Pinpoint the cell where the given text exists, returning its [X, Y] midpoint coordinate. 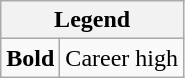
Legend [92, 20]
Bold [30, 58]
Career high [122, 58]
